Locate the cell with the specified text and output its [X, Y] center coordinate. 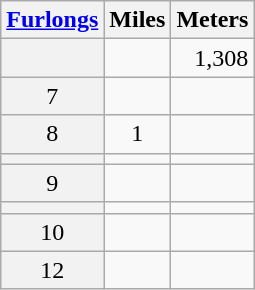
Miles [138, 20]
12 [52, 270]
10 [52, 232]
Meters [212, 20]
8 [52, 134]
7 [52, 96]
Furlongs [52, 20]
9 [52, 183]
1 [138, 134]
1,308 [212, 58]
